Detect which cell encompasses the target text, then output its [X, Y] center coordinate. 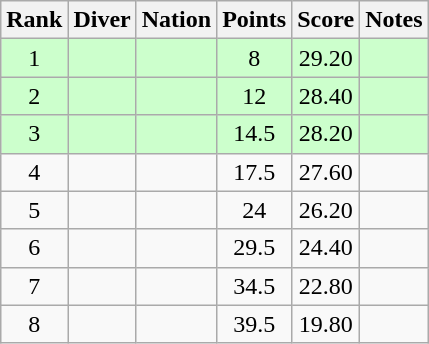
5 [34, 210]
Points [254, 20]
39.5 [254, 324]
1 [34, 58]
24.40 [326, 248]
6 [34, 248]
Rank [34, 20]
14.5 [254, 134]
17.5 [254, 172]
Diver [102, 20]
Nation [176, 20]
26.20 [326, 210]
Notes [394, 20]
2 [34, 96]
Score [326, 20]
28.20 [326, 134]
4 [34, 172]
19.80 [326, 324]
24 [254, 210]
34.5 [254, 286]
29.20 [326, 58]
7 [34, 286]
27.60 [326, 172]
3 [34, 134]
22.80 [326, 286]
29.5 [254, 248]
12 [254, 96]
28.40 [326, 96]
